Locate the cell with the specified text and output its [x, y] center coordinate. 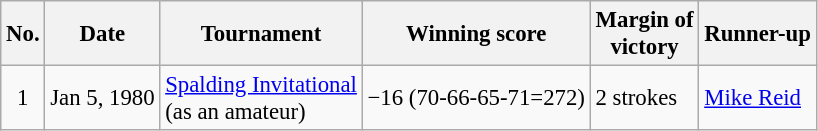
Winning score [476, 34]
Mike Reid [758, 98]
2 strokes [644, 98]
1 [23, 98]
Tournament [261, 34]
No. [23, 34]
Margin ofvictory [644, 34]
Spalding Invitational(as an amateur) [261, 98]
Runner-up [758, 34]
Jan 5, 1980 [102, 98]
Date [102, 34]
−16 (70-66-65-71=272) [476, 98]
